From the cell containing the given text, extract its center point as (x, y) coordinate. 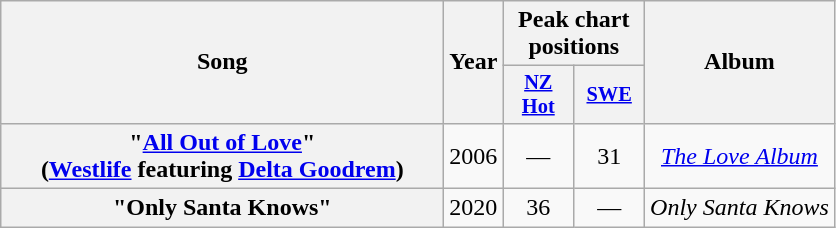
31 (610, 156)
2020 (474, 208)
Year (474, 62)
2006 (474, 156)
Only Santa Knows (740, 208)
Album (740, 62)
The Love Album (740, 156)
Peak chart positions (574, 34)
SWE (610, 95)
36 (538, 208)
NZHot (538, 95)
"All Out of Love"(Westlife featuring Delta Goodrem) (222, 156)
"Only Santa Knows" (222, 208)
Song (222, 62)
